Identify which cell holds the provided text, then report its [x, y] central coordinate. 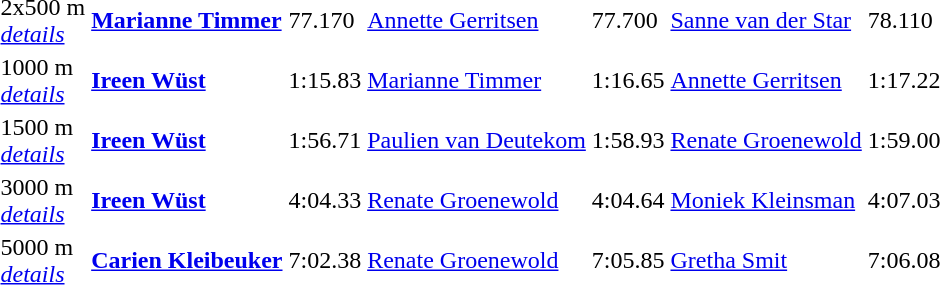
Moniek Kleinsman [766, 200]
1:56.71 [325, 140]
4:04.33 [325, 200]
4:04.64 [628, 200]
1:58.93 [628, 140]
1:16.65 [628, 80]
1:15.83 [325, 80]
Paulien van Deutekom [477, 140]
Marianne Timmer [477, 80]
Annette Gerritsen [766, 80]
